Determine the [X, Y] coordinate at the center of the cell enclosing the given text.  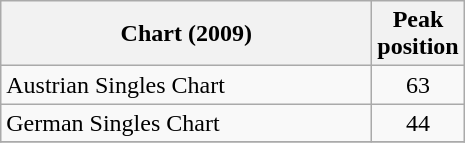
44 [418, 123]
Austrian Singles Chart [186, 85]
German Singles Chart [186, 123]
Peakposition [418, 34]
Chart (2009) [186, 34]
63 [418, 85]
